Extract the (x, y) coordinate from the center of the cell holding the provided text.  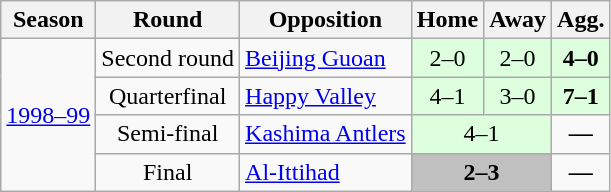
Away (518, 20)
Beijing Guoan (326, 58)
3–0 (518, 96)
7–1 (581, 96)
Round (168, 20)
Quarterfinal (168, 96)
Semi-final (168, 134)
1998–99 (48, 115)
Home (447, 20)
Al-Ittihad (326, 172)
2–3 (481, 172)
4–0 (581, 58)
Final (168, 172)
Happy Valley (326, 96)
Second round (168, 58)
Season (48, 20)
Kashima Antlers (326, 134)
Agg. (581, 20)
Opposition (326, 20)
